Capture the cell that displays the provided text and extract its [X, Y] central coordinate. 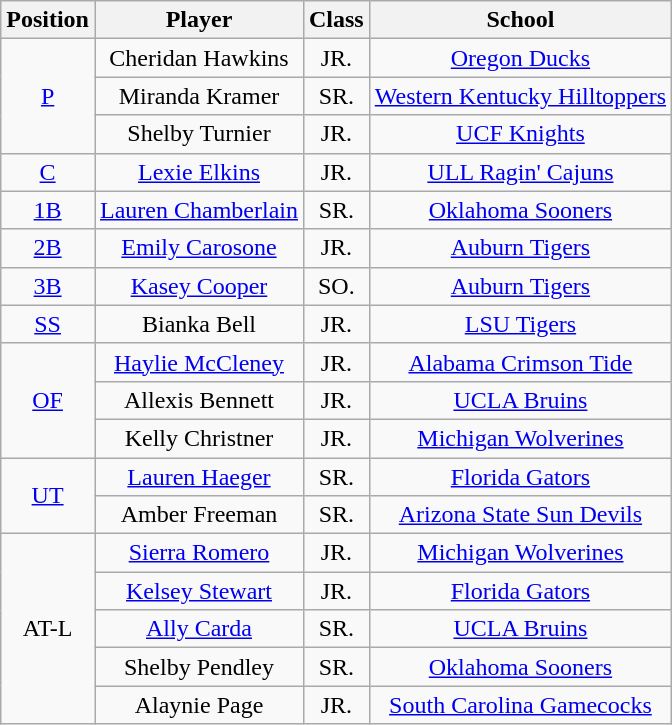
Miranda Kramer [198, 96]
P [48, 96]
Player [198, 20]
Emily Carosone [198, 248]
Haylie McCleney [198, 362]
3B [48, 286]
Shelby Turnier [198, 134]
C [48, 172]
Lauren Haeger [198, 477]
Allexis Bennett [198, 400]
Lexie Elkins [198, 172]
Lauren Chamberlain [198, 210]
Ally Carda [198, 629]
South Carolina Gamecocks [520, 705]
Kelly Christner [198, 438]
UT [48, 496]
Kelsey Stewart [198, 591]
Shelby Pendley [198, 667]
Kasey Cooper [198, 286]
Amber Freeman [198, 515]
Class [336, 20]
Bianka Bell [198, 324]
AT-L [48, 629]
Alaynie Page [198, 705]
Cheridan Hawkins [198, 58]
LSU Tigers [520, 324]
SS [48, 324]
Alabama Crimson Tide [520, 362]
Sierra Romero [198, 553]
Western Kentucky Hilltoppers [520, 96]
Oregon Ducks [520, 58]
1B [48, 210]
SO. [336, 286]
ULL Ragin' Cajuns [520, 172]
OF [48, 400]
Arizona State Sun Devils [520, 515]
Position [48, 20]
2B [48, 248]
School [520, 20]
UCF Knights [520, 134]
